For the text-containing cell, return its midpoint in (x, y) coordinate format. 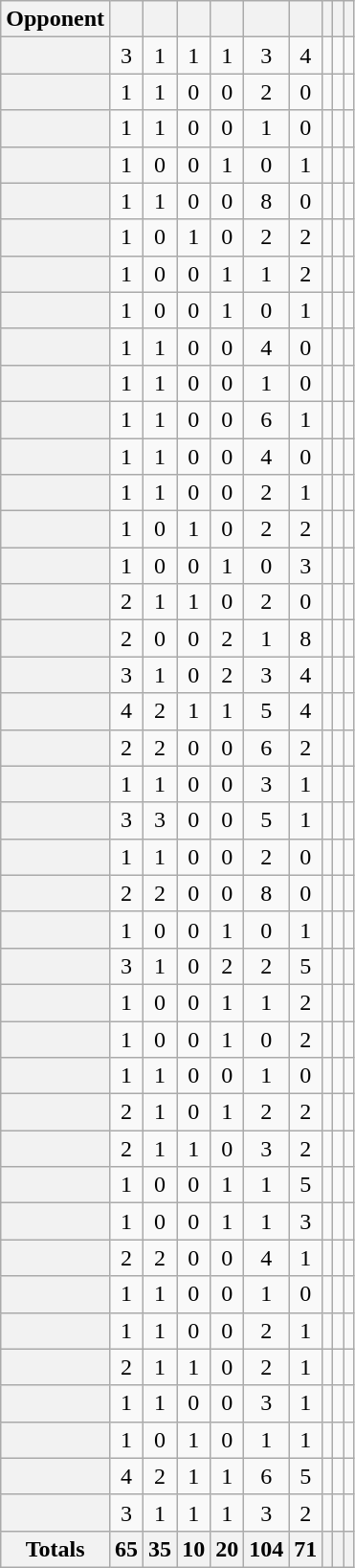
65 (126, 1549)
20 (228, 1549)
10 (193, 1549)
71 (306, 1549)
104 (266, 1549)
35 (161, 1549)
Totals (55, 1549)
Opponent (55, 19)
